Pinpoint the cell where the given text exists, returning its [X, Y] midpoint coordinate. 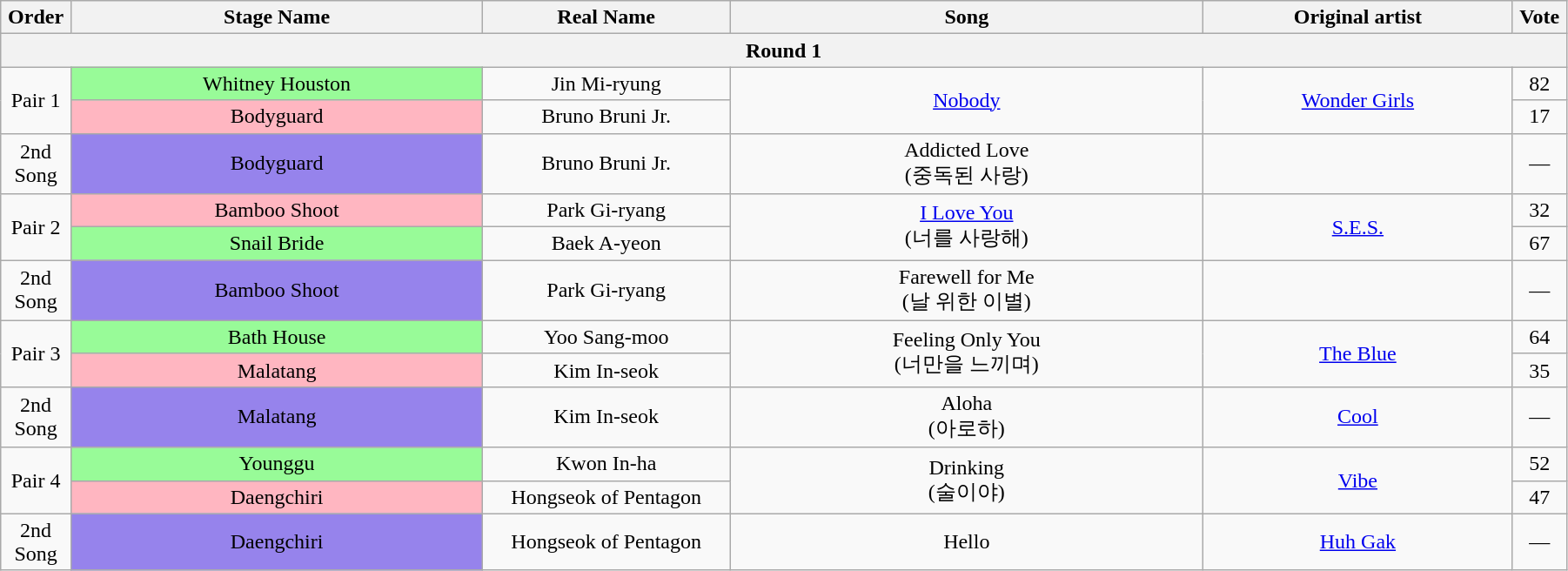
Kwon In-ha [606, 464]
Bath House [277, 337]
Farewell for Me(날 위한 이별) [967, 291]
17 [1540, 117]
Stage Name [277, 17]
Drinking(술이야) [967, 480]
Vote [1540, 17]
Younggu [277, 464]
S.E.S. [1357, 227]
Cool [1357, 417]
Jin Mi-ryung [606, 84]
Yoo Sang-moo [606, 337]
Nobody [967, 100]
Order [37, 17]
Song [967, 17]
Wonder Girls [1357, 100]
I Love You(너를 사랑해) [967, 227]
Huh Gak [1357, 541]
32 [1540, 211]
67 [1540, 244]
Pair 2 [37, 227]
35 [1540, 370]
Pair 3 [37, 353]
Whitney Houston [277, 84]
Addicted Love(중독된 사랑) [967, 164]
Snail Bride [277, 244]
Aloha(아로하) [967, 417]
Hello [967, 541]
Pair 4 [37, 480]
Real Name [606, 17]
Pair 1 [37, 100]
The Blue [1357, 353]
Feeling Only You(너만을 느끼며) [967, 353]
82 [1540, 84]
Vibe [1357, 480]
52 [1540, 464]
Baek A-yeon [606, 244]
64 [1540, 337]
Round 1 [784, 50]
47 [1540, 497]
Original artist [1357, 17]
